Return [X, Y] of the center of cell containing provided text 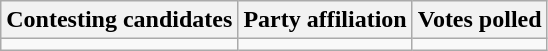
Contesting candidates [120, 20]
Votes polled [480, 20]
Party affiliation [325, 20]
